Identify which cell holds the provided text, then report its (x, y) central coordinate. 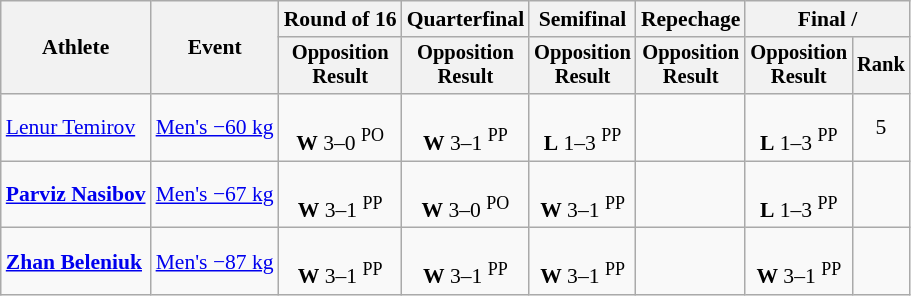
Rank (881, 66)
Men's −60 kg (215, 128)
Zhan Beleniuk (76, 262)
Repechage (691, 19)
Final / (827, 19)
Men's −67 kg (215, 194)
Semifinal (582, 19)
Lenur Temirov (76, 128)
Quarterfinal (466, 19)
5 (881, 128)
Athlete (76, 48)
Men's −87 kg (215, 262)
Parviz Nasibov (76, 194)
Event (215, 48)
Round of 16 (340, 19)
